Extract the [x, y] coordinate from the center of the cell holding the provided text.  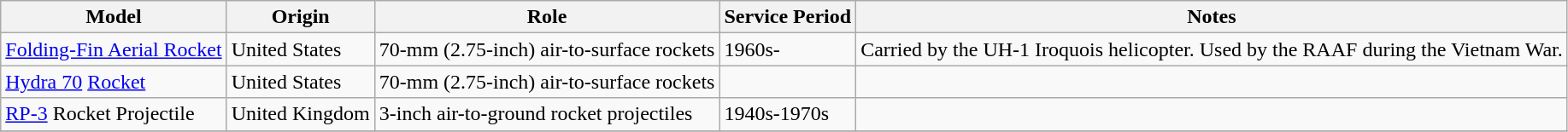
1940s-1970s [788, 114]
Origin [301, 17]
1960s- [788, 49]
RP-3 Rocket Projectile [114, 114]
Model [114, 17]
Folding-Fin Aerial Rocket [114, 49]
Hydra 70 Rocket [114, 82]
Notes [1212, 17]
United Kingdom [301, 114]
3-inch air-to-ground rocket projectiles [547, 114]
Service Period [788, 17]
Carried by the UH-1 Iroquois helicopter. Used by the RAAF during the Vietnam War. [1212, 49]
Role [547, 17]
